Provide the [X, Y] coordinate of the cell's center where the given text is located.  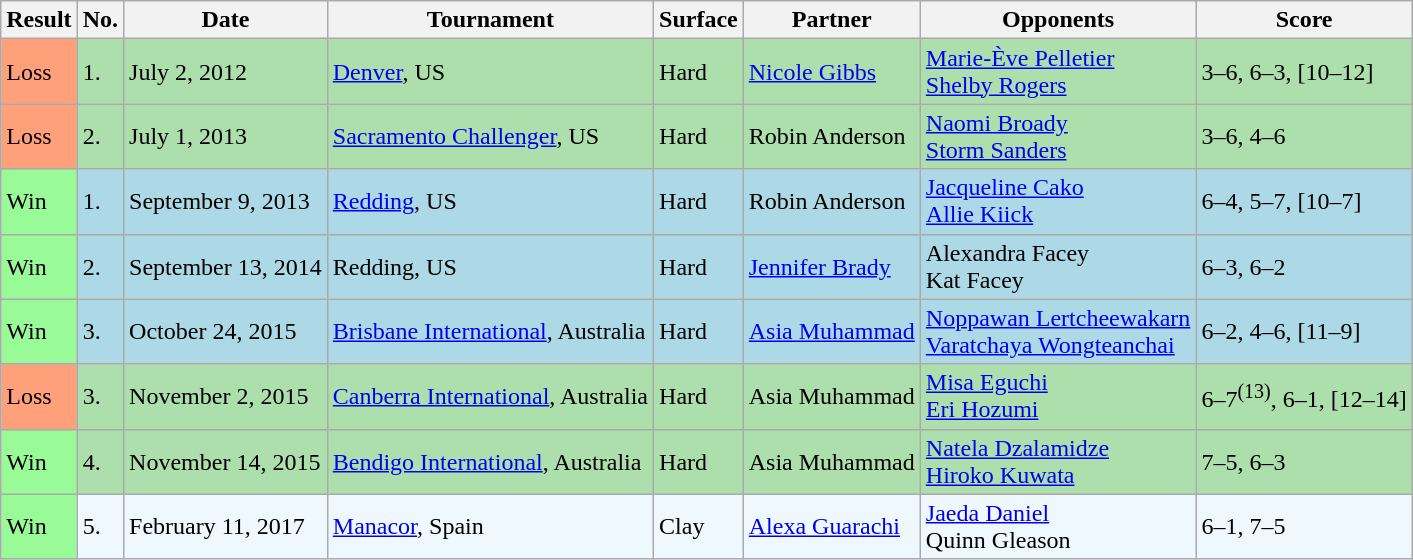
6–1, 7–5 [1304, 526]
Marie-Ève Pelletier Shelby Rogers [1058, 72]
3–6, 4–6 [1304, 136]
7–5, 6–3 [1304, 462]
Surface [699, 20]
October 24, 2015 [226, 332]
Manacor, Spain [490, 526]
Clay [699, 526]
February 11, 2017 [226, 526]
Canberra International, Australia [490, 396]
Misa Eguchi Eri Hozumi [1058, 396]
November 2, 2015 [226, 396]
4. [100, 462]
6–3, 6–2 [1304, 266]
Tournament [490, 20]
November 14, 2015 [226, 462]
Bendigo International, Australia [490, 462]
Result [39, 20]
No. [100, 20]
Jaeda Daniel Quinn Gleason [1058, 526]
6–4, 5–7, [10–7] [1304, 202]
Denver, US [490, 72]
Alexandra Facey Kat Facey [1058, 266]
Partner [832, 20]
Noppawan Lertcheewakarn Varatchaya Wongteanchai [1058, 332]
July 2, 2012 [226, 72]
Score [1304, 20]
Natela Dzalamidze Hiroko Kuwata [1058, 462]
6–7(13), 6–1, [12–14] [1304, 396]
Brisbane International, Australia [490, 332]
September 13, 2014 [226, 266]
5. [100, 526]
Opponents [1058, 20]
3–6, 6–3, [10–12] [1304, 72]
Alexa Guarachi [832, 526]
Jennifer Brady [832, 266]
Sacramento Challenger, US [490, 136]
September 9, 2013 [226, 202]
Jacqueline Cako Allie Kiick [1058, 202]
Date [226, 20]
Nicole Gibbs [832, 72]
July 1, 2013 [226, 136]
Naomi Broady Storm Sanders [1058, 136]
6–2, 4–6, [11–9] [1304, 332]
